Output the [X, Y] coordinate of the center of the cell containing the given text.  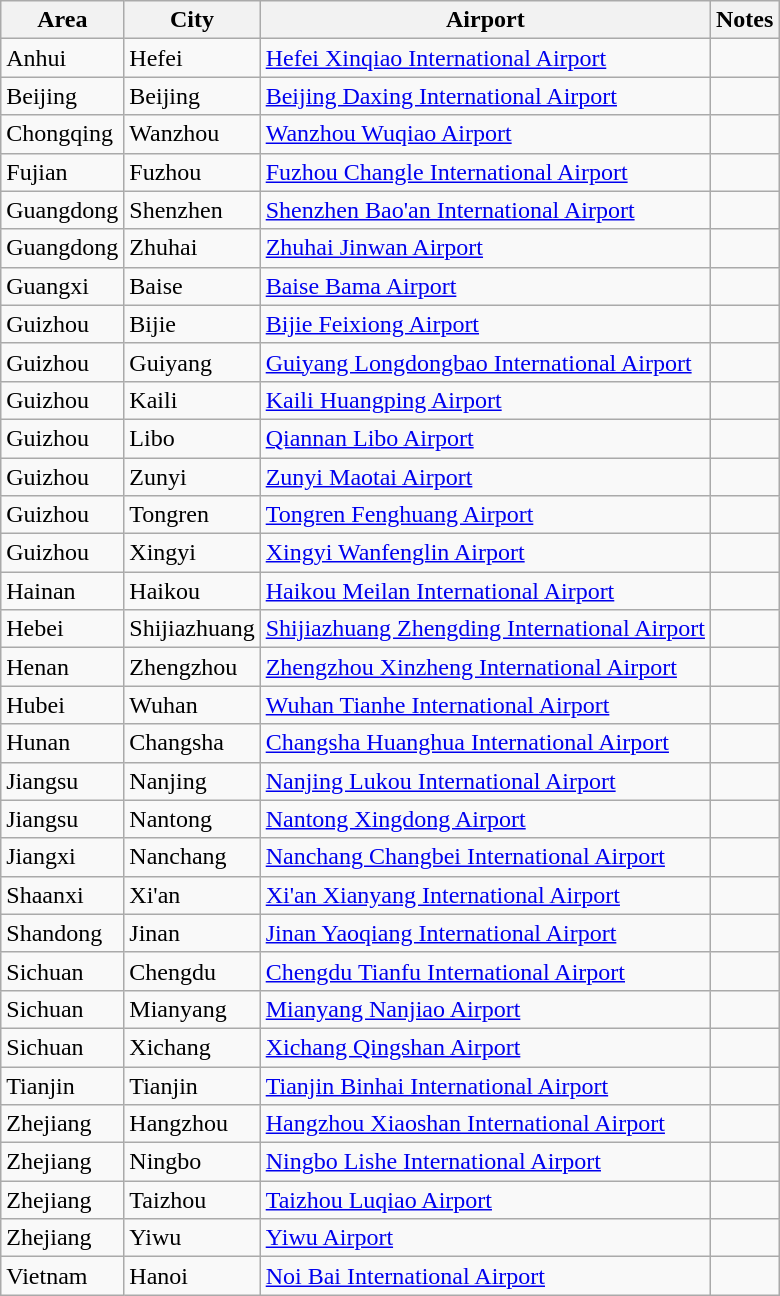
Xichang Qingshan Airport [485, 1047]
Chengdu Tianfu International Airport [485, 971]
Shijiazhuang Zhengding International Airport [485, 629]
Beijing Daxing International Airport [485, 96]
Ningbo [192, 1162]
Fujian [62, 172]
Henan [62, 667]
Zhengzhou [192, 667]
Chengdu [192, 971]
Zunyi Maotai Airport [485, 477]
Hainan [62, 591]
Bijie [192, 324]
Taizhou Luqiao Airport [485, 1200]
Anhui [62, 58]
Changsha [192, 743]
Guiyang Longdongbao International Airport [485, 362]
Kaili [192, 400]
Mianyang Nanjiao Airport [485, 1009]
Yiwu [192, 1238]
Wanzhou Wuqiao Airport [485, 134]
Hubei [62, 705]
Yiwu Airport [485, 1238]
Hebei [62, 629]
Shijiazhuang [192, 629]
Shaanxi [62, 895]
Mianyang [192, 1009]
Ningbo Lishe International Airport [485, 1162]
Jinan [192, 933]
Nanjing [192, 781]
Hefei [192, 58]
Qiannan Libo Airport [485, 438]
Haikou [192, 591]
Wuhan [192, 705]
Taizhou [192, 1200]
Chongqing [62, 134]
Zhengzhou Xinzheng International Airport [485, 667]
Haikou Meilan International Airport [485, 591]
Zhuhai Jinwan Airport [485, 248]
Changsha Huanghua International Airport [485, 743]
Bijie Feixiong Airport [485, 324]
Zhuhai [192, 248]
Shandong [62, 933]
Wanzhou [192, 134]
Hangzhou [192, 1124]
Kaili Huangping Airport [485, 400]
Notes [744, 20]
Xi'an [192, 895]
Nanjing Lukou International Airport [485, 781]
Jiangxi [62, 857]
Xingyi Wanfenglin Airport [485, 553]
Nanchang [192, 857]
City [192, 20]
Hangzhou Xiaoshan International Airport [485, 1124]
Tongren Fenghuang Airport [485, 515]
Fuzhou Changle International Airport [485, 172]
Nanchang Changbei International Airport [485, 857]
Xichang [192, 1047]
Tianjin Binhai International Airport [485, 1085]
Hefei Xinqiao International Airport [485, 58]
Tongren [192, 515]
Nantong [192, 819]
Vietnam [62, 1276]
Baise [192, 286]
Hunan [62, 743]
Airport [485, 20]
Hanoi [192, 1276]
Wuhan Tianhe International Airport [485, 705]
Noi Bai International Airport [485, 1276]
Xingyi [192, 553]
Xi'an Xianyang International Airport [485, 895]
Fuzhou [192, 172]
Jinan Yaoqiang International Airport [485, 933]
Area [62, 20]
Shenzhen [192, 210]
Guiyang [192, 362]
Baise Bama Airport [485, 286]
Libo [192, 438]
Nantong Xingdong Airport [485, 819]
Guangxi [62, 286]
Shenzhen Bao'an International Airport [485, 210]
Zunyi [192, 477]
